Identify which cell holds the provided text, then report its [X, Y] central coordinate. 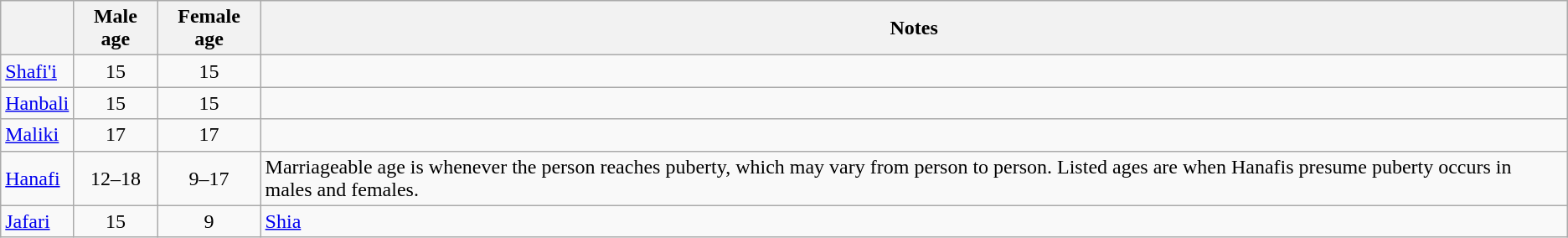
Shafi'i [37, 71]
Female age [209, 28]
Hanbali [37, 103]
Notes [914, 28]
Maliki [37, 135]
Shia [914, 221]
Male age [116, 28]
9 [209, 221]
Jafari [37, 221]
Hanafi [37, 178]
9–17 [209, 178]
12–18 [116, 178]
